Output the [X, Y] coordinate of the center of the cell containing the given text.  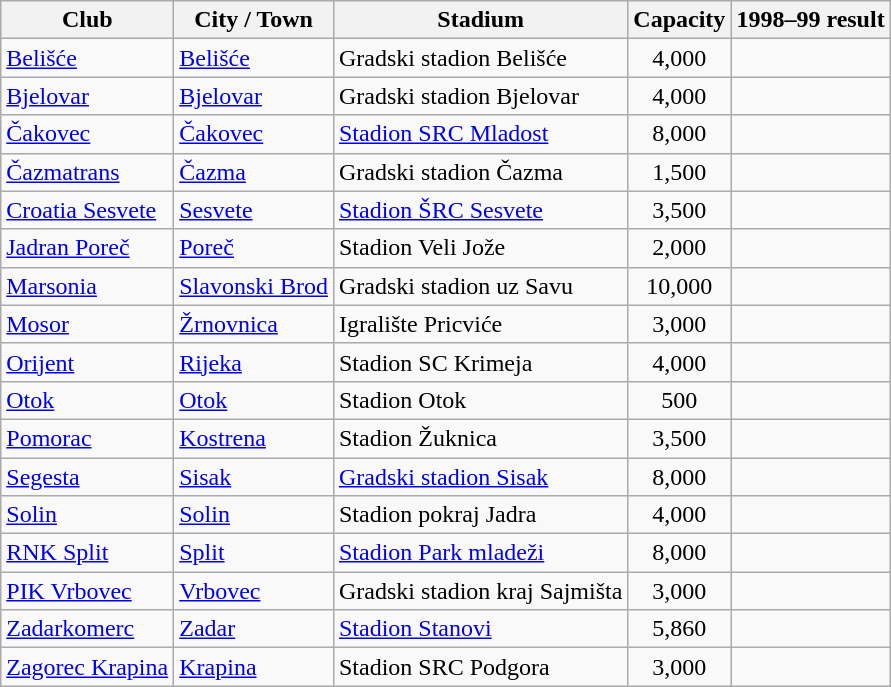
500 [680, 400]
Sisak [254, 477]
Stadion Žuknica [480, 438]
1998–99 result [810, 20]
Stadion Park mladeži [480, 553]
Kostrena [254, 438]
Gradski stadion uz Savu [480, 286]
Čazma [254, 172]
Gradski stadion kraj Sajmišta [480, 591]
Zagorec Krapina [88, 667]
Mosor [88, 324]
Gradski stadion Belišće [480, 58]
Krapina [254, 667]
2,000 [680, 248]
Stadion Veli Jože [480, 248]
Capacity [680, 20]
Stadium [480, 20]
City / Town [254, 20]
Rijeka [254, 362]
Orijent [88, 362]
Stadion SRC Podgora [480, 667]
5,860 [680, 629]
Stadion SC Krimeja [480, 362]
Igralište Pricviće [480, 324]
Gradski stadion Čazma [480, 172]
Stadion Otok [480, 400]
Segesta [88, 477]
Poreč [254, 248]
Stadion Stanovi [480, 629]
1,500 [680, 172]
Stadion SRC Mladost [480, 134]
Jadran Poreč [88, 248]
Club [88, 20]
Pomorac [88, 438]
Zadar [254, 629]
Sesvete [254, 210]
Čazmatrans [88, 172]
Gradski stadion Bjelovar [480, 96]
Zadarkomerc [88, 629]
Marsonia [88, 286]
Žrnovnica [254, 324]
RNK Split [88, 553]
Stadion ŠRC Sesvete [480, 210]
10,000 [680, 286]
Split [254, 553]
Croatia Sesvete [88, 210]
Stadion pokraj Jadra [480, 515]
Slavonski Brod [254, 286]
Vrbovec [254, 591]
PIK Vrbovec [88, 591]
Gradski stadion Sisak [480, 477]
